Extract the (x, y) coordinate from the center of the cell holding the provided text.  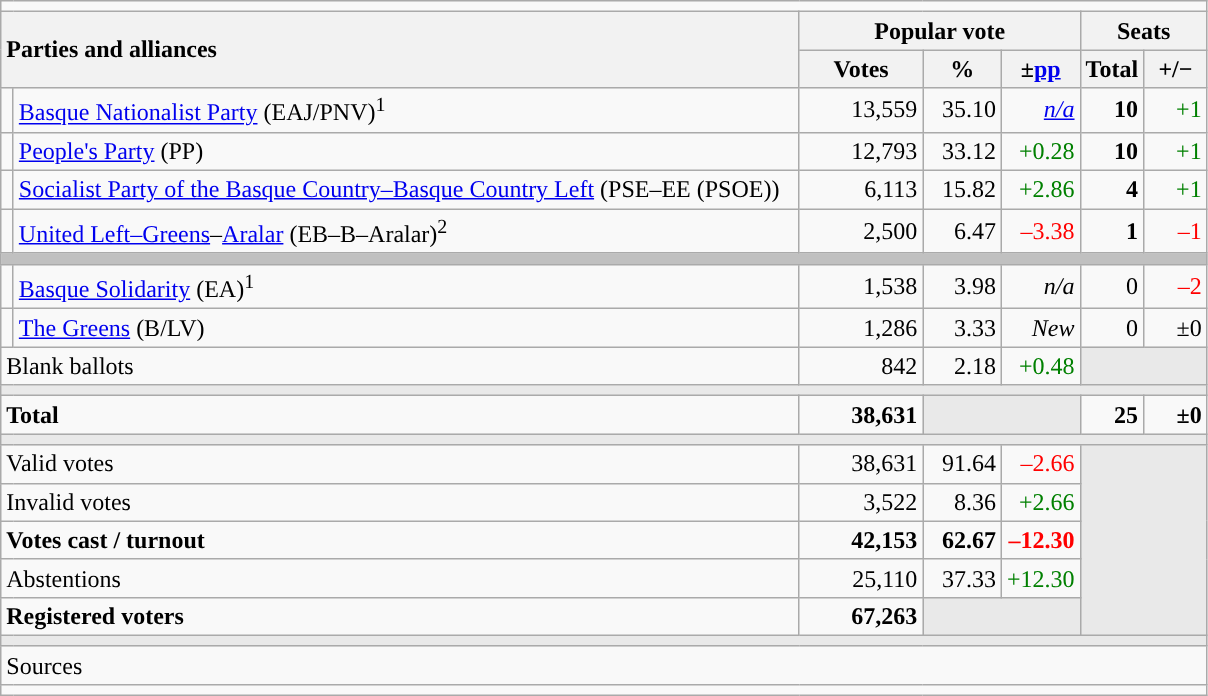
1,538 (861, 286)
–3.38 (1040, 232)
12,793 (861, 151)
842 (861, 366)
1,286 (861, 328)
+12.30 (1040, 578)
42,153 (861, 540)
+0.28 (1040, 151)
+2.66 (1040, 502)
35.10 (962, 110)
37.33 (962, 578)
3.98 (962, 286)
25,110 (861, 578)
15.82 (962, 190)
+/− (1176, 69)
Basque Solidarity (EA)1 (406, 286)
Sources (604, 665)
Votes cast / turnout (400, 540)
91.64 (962, 464)
Basque Nationalist Party (EAJ/PNV)1 (406, 110)
United Left–Greens–Aralar (EB–B–Aralar)2 (406, 232)
2,500 (861, 232)
±pp (1040, 69)
33.12 (962, 151)
–1 (1176, 232)
The Greens (B/LV) (406, 328)
3,522 (861, 502)
Abstentions (400, 578)
13,559 (861, 110)
–2.66 (1040, 464)
–2 (1176, 286)
Seats (1144, 31)
67,263 (861, 616)
Votes (861, 69)
Registered voters (400, 616)
–12.30 (1040, 540)
+2.86 (1040, 190)
1 (1112, 232)
Parties and alliances (400, 50)
Blank ballots (400, 366)
6,113 (861, 190)
% (962, 69)
3.33 (962, 328)
Popular vote (940, 31)
62.67 (962, 540)
Socialist Party of the Basque Country–Basque Country Left (PSE–EE (PSOE)) (406, 190)
New (1040, 328)
Valid votes (400, 464)
25 (1112, 415)
+0.48 (1040, 366)
People's Party (PP) (406, 151)
8.36 (962, 502)
Invalid votes (400, 502)
2.18 (962, 366)
6.47 (962, 232)
4 (1112, 190)
